Extract the [x, y] coordinate from the center of the cell holding the provided text.  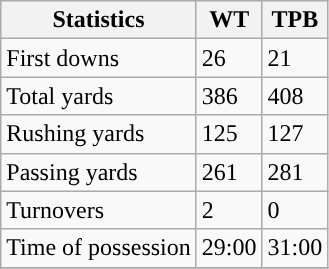
Turnovers [99, 210]
26 [229, 58]
Rushing yards [99, 134]
21 [295, 58]
127 [295, 134]
Passing yards [99, 172]
Time of possession [99, 248]
Total yards [99, 96]
31:00 [295, 248]
WT [229, 20]
2 [229, 210]
281 [295, 172]
0 [295, 210]
TPB [295, 20]
29:00 [229, 248]
261 [229, 172]
Statistics [99, 20]
408 [295, 96]
125 [229, 134]
386 [229, 96]
First downs [99, 58]
